Search for the cell housing the specified text and yield its [X, Y] center coordinate. 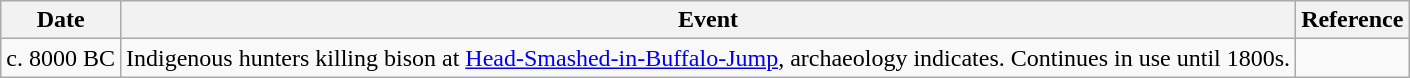
Date [61, 20]
Event [708, 20]
Reference [1352, 20]
Indigenous hunters killing bison at Head-Smashed-in-Buffalo-Jump, archaeology indicates. Continues in use until 1800s. [708, 58]
c. 8000 BC [61, 58]
